Provide the (X, Y) coordinate of the cell's center where the given text is located.  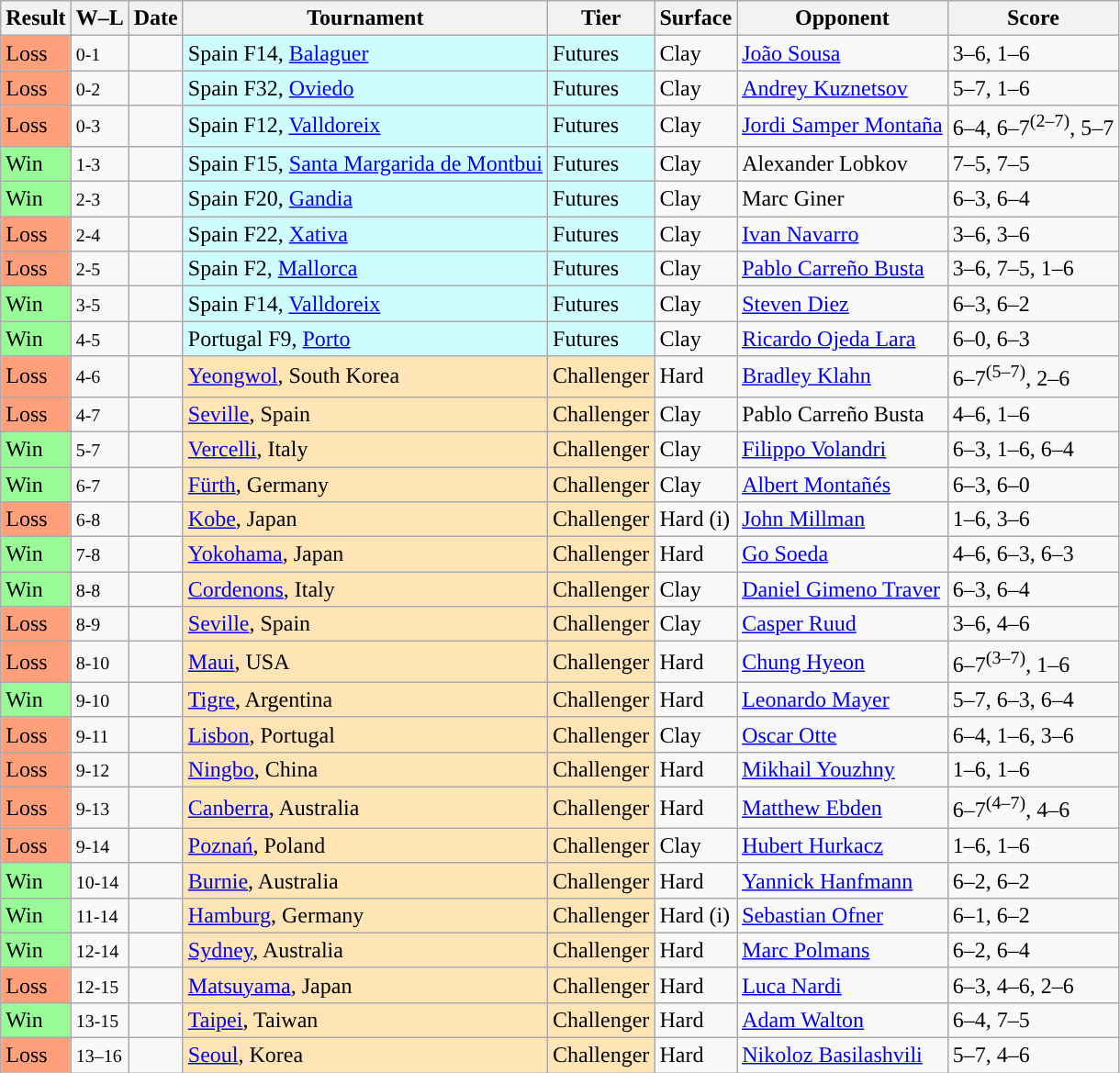
Ricardo Ojeda Lara (843, 339)
7–5, 7–5 (1033, 163)
Score (1033, 18)
6-7 (99, 485)
Result (36, 18)
Spain F20, Gandia (365, 199)
6–3, 1–6, 6–4 (1033, 449)
Seoul, Korea (365, 1056)
2-3 (99, 199)
Filippo Volandri (843, 449)
4-7 (99, 414)
3–6, 3–6 (1033, 234)
Yannick Hanfmann (843, 880)
Yeongwol, South Korea (365, 376)
Surface (696, 18)
12-15 (99, 985)
W–L (99, 18)
Kobe, Japan (365, 520)
Daniel Gimeno Traver (843, 589)
Marc Polmans (843, 950)
Yokohama, Japan (365, 554)
5–7, 1–6 (1033, 88)
Burnie, Australia (365, 880)
Oscar Otte (843, 734)
6–0, 6–3 (1033, 339)
Spain F14, Valldoreix (365, 304)
Hamburg, Germany (365, 915)
13-15 (99, 1020)
Spain F32, Oviedo (365, 88)
Sydney, Australia (365, 950)
10-14 (99, 880)
Casper Ruud (843, 624)
Opponent (843, 18)
6–3, 6–0 (1033, 485)
3-5 (99, 304)
6–3, 6–2 (1033, 304)
5–7, 6–3, 6–4 (1033, 699)
4-6 (99, 376)
6–4, 6–7(2–7), 5–7 (1033, 127)
4–6, 1–6 (1033, 414)
6–1, 6–2 (1033, 915)
Chung Hyeon (843, 663)
6–2, 6–4 (1033, 950)
8-10 (99, 663)
Lisbon, Portugal (365, 734)
6–4, 7–5 (1033, 1020)
11-14 (99, 915)
8-9 (99, 624)
12-14 (99, 950)
Cordenons, Italy (365, 589)
Matthew Ebden (843, 808)
Mikhail Youzhny (843, 770)
13–16 (99, 1056)
Spain F12, Valldoreix (365, 127)
Jordi Samper Montaña (843, 127)
0-2 (99, 88)
Fürth, Germany (365, 485)
4–6, 6–3, 6–3 (1033, 554)
Date (156, 18)
Matsuyama, Japan (365, 985)
Spain F2, Mallorca (365, 269)
Marc Giner (843, 199)
6–7(3–7), 1–6 (1033, 663)
3–6, 7–5, 1–6 (1033, 269)
0-1 (99, 53)
Andrey Kuznetsov (843, 88)
9-13 (99, 808)
Spain F15, Santa Margarida de Montbui (365, 163)
6–7(5–7), 2–6 (1033, 376)
6–4, 1–6, 3–6 (1033, 734)
Tigre, Argentina (365, 699)
9-10 (99, 699)
6-8 (99, 520)
Nikoloz Basilashvili (843, 1056)
4-5 (99, 339)
3–6, 4–6 (1033, 624)
2-4 (99, 234)
John Millman (843, 520)
Taipei, Taiwan (365, 1020)
1–6, 3–6 (1033, 520)
Bradley Klahn (843, 376)
0-3 (99, 127)
Luca Nardi (843, 985)
Vercelli, Italy (365, 449)
9-12 (99, 770)
5–7, 4–6 (1033, 1056)
Spain F14, Balaguer (365, 53)
Canberra, Australia (365, 808)
9-14 (99, 845)
Ningbo, China (365, 770)
Ivan Navarro (843, 234)
1-3 (99, 163)
5-7 (99, 449)
2-5 (99, 269)
Go Soeda (843, 554)
8-8 (99, 589)
Tier (601, 18)
Hubert Hurkacz (843, 845)
Adam Walton (843, 1020)
Poznań, Poland (365, 845)
7-8 (99, 554)
3–6, 1–6 (1033, 53)
6–2, 6–2 (1033, 880)
6–3, 4–6, 2–6 (1033, 985)
Portugal F9, Porto (365, 339)
Tournament (365, 18)
Leonardo Mayer (843, 699)
Albert Montañés (843, 485)
Steven Diez (843, 304)
6–7(4–7), 4–6 (1033, 808)
Alexander Lobkov (843, 163)
Sebastian Ofner (843, 915)
João Sousa (843, 53)
Spain F22, Xativa (365, 234)
Maui, USA (365, 663)
9-11 (99, 734)
